Search for the cell housing the specified text and yield its (X, Y) center coordinate. 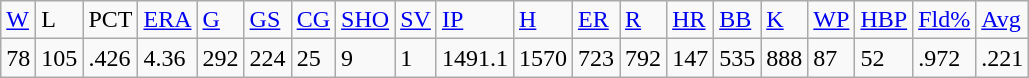
BB (738, 20)
Avg (1002, 20)
78 (18, 58)
52 (884, 58)
292 (220, 58)
CG (313, 20)
4.36 (168, 58)
H (542, 20)
723 (596, 58)
25 (313, 58)
PCT (110, 20)
.221 (1002, 58)
GS (268, 20)
792 (644, 58)
WP (832, 20)
1570 (542, 58)
K (784, 20)
HBP (884, 20)
SV (416, 20)
Fld% (944, 20)
W (18, 20)
ER (596, 20)
L (60, 20)
1 (416, 58)
1491.1 (474, 58)
535 (738, 58)
R (644, 20)
888 (784, 58)
147 (690, 58)
IP (474, 20)
.972 (944, 58)
87 (832, 58)
G (220, 20)
105 (60, 58)
ERA (168, 20)
.426 (110, 58)
SHO (366, 20)
HR (690, 20)
9 (366, 58)
224 (268, 58)
